Identify which cell holds the provided text, then report its (x, y) central coordinate. 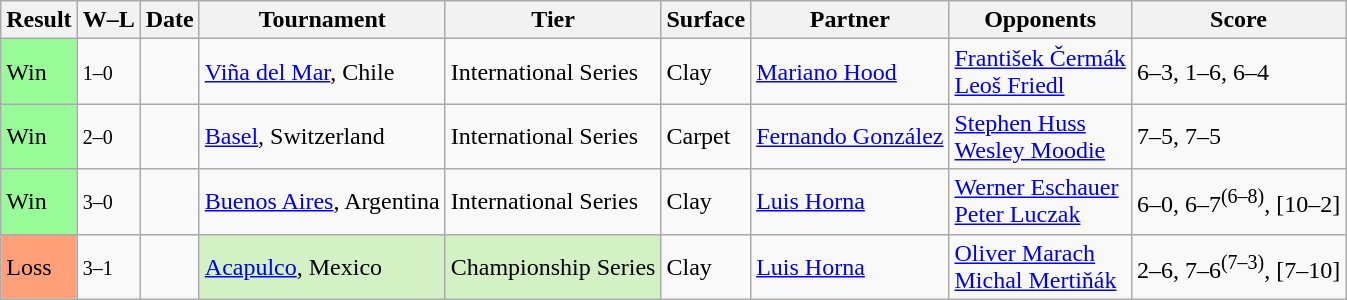
Stephen Huss Wesley Moodie (1040, 136)
Score (1238, 20)
František Čermák Leoš Friedl (1040, 72)
3–0 (108, 202)
Mariano Hood (850, 72)
3–1 (108, 266)
Werner Eschauer Peter Luczak (1040, 202)
Basel, Switzerland (322, 136)
2–6, 7–6(7–3), [7–10] (1238, 266)
Tier (553, 20)
Surface (706, 20)
Tournament (322, 20)
6–0, 6–7(6–8), [10–2] (1238, 202)
Result (39, 20)
Viña del Mar, Chile (322, 72)
Date (170, 20)
6–3, 1–6, 6–4 (1238, 72)
Acapulco, Mexico (322, 266)
1–0 (108, 72)
Opponents (1040, 20)
7–5, 7–5 (1238, 136)
Oliver Marach Michal Mertiňák (1040, 266)
Buenos Aires, Argentina (322, 202)
Loss (39, 266)
W–L (108, 20)
Fernando González (850, 136)
Partner (850, 20)
Championship Series (553, 266)
2–0 (108, 136)
Carpet (706, 136)
